Find where the given text appears and provide that cell's center as (x, y) coordinate. 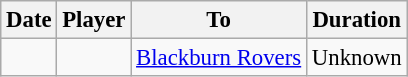
Blackburn Rovers (219, 58)
Duration (356, 20)
Unknown (356, 58)
To (219, 20)
Date (29, 20)
Player (94, 20)
